Search for the cell housing the specified text and yield its (X, Y) center coordinate. 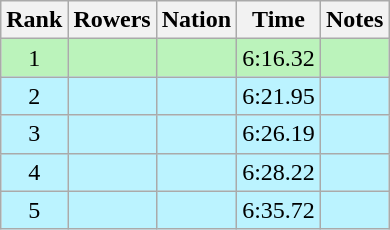
3 (34, 134)
6:28.22 (279, 172)
2 (34, 96)
1 (34, 58)
Time (279, 20)
6:16.32 (279, 58)
Rank (34, 20)
Rowers (112, 20)
6:21.95 (279, 96)
6:35.72 (279, 210)
5 (34, 210)
Nation (196, 20)
6:26.19 (279, 134)
4 (34, 172)
Notes (354, 20)
